Provide the [X, Y] coordinate of the cell's center where the given text is located.  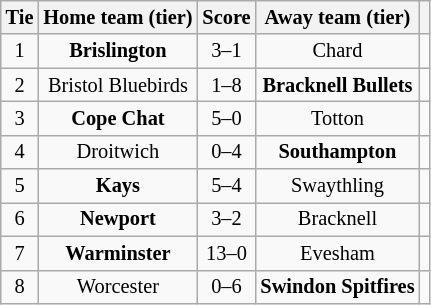
Bracknell Bullets [337, 85]
Droitwich [118, 152]
Bristol Bluebirds [118, 85]
3–1 [226, 51]
2 [20, 85]
Brislington [118, 51]
Chard [337, 51]
3 [20, 118]
Worcester [118, 287]
1 [20, 51]
Swaythling [337, 186]
Swindon Spitfires [337, 287]
7 [20, 253]
Newport [118, 219]
0–6 [226, 287]
Tie [20, 17]
Kays [118, 186]
5 [20, 186]
Cope Chat [118, 118]
Southampton [337, 152]
Totton [337, 118]
Away team (tier) [337, 17]
6 [20, 219]
4 [20, 152]
Evesham [337, 253]
Bracknell [337, 219]
5–0 [226, 118]
1–8 [226, 85]
13–0 [226, 253]
Warminster [118, 253]
5–4 [226, 186]
3–2 [226, 219]
0–4 [226, 152]
Score [226, 17]
8 [20, 287]
Home team (tier) [118, 17]
